Pinpoint the cell where the given text exists, returning its [x, y] midpoint coordinate. 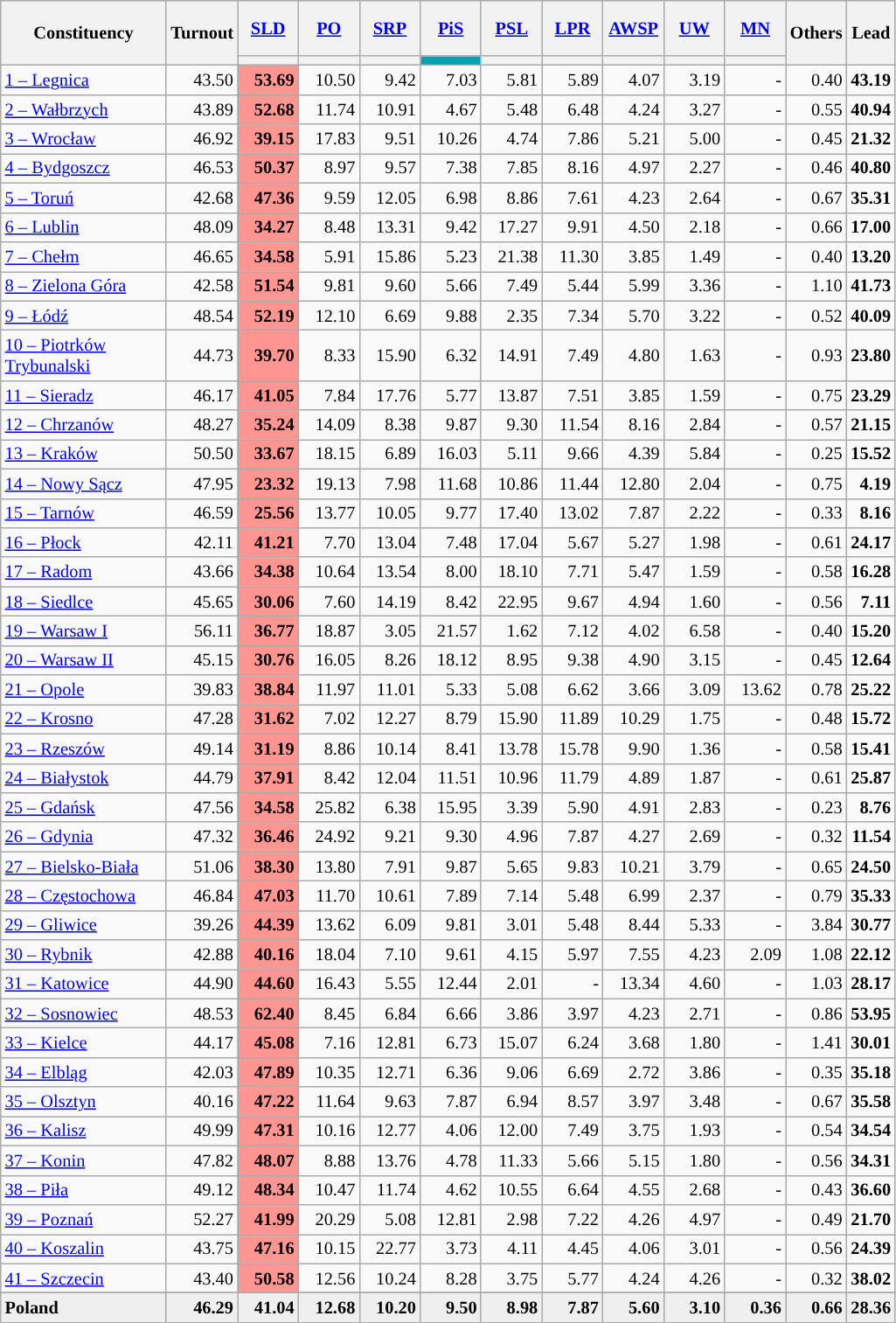
7.98 [390, 484]
7.71 [573, 572]
11.79 [573, 778]
4.15 [511, 955]
10 – Piotrków Trybunalski [84, 355]
5.67 [573, 542]
14 – Nowy Sącz [84, 484]
52.27 [201, 1219]
7.16 [330, 1043]
4.55 [634, 1190]
30.06 [268, 602]
7.61 [573, 198]
5.55 [390, 984]
8.26 [390, 660]
24.50 [871, 867]
5.60 [634, 1307]
5.89 [573, 80]
2.22 [694, 513]
5.27 [634, 542]
6.62 [573, 690]
4.94 [634, 602]
53.95 [871, 1013]
35.33 [871, 895]
32 – Sosnowiec [84, 1013]
6.32 [451, 355]
13.78 [511, 749]
12.68 [330, 1307]
13.31 [390, 227]
8.95 [511, 660]
1.10 [816, 286]
11.68 [451, 484]
11.70 [330, 895]
24.39 [871, 1249]
3.09 [694, 690]
47.31 [268, 1131]
10.26 [451, 139]
0.46 [816, 168]
MN [755, 28]
1.49 [694, 256]
25 – Gdańsk [84, 807]
9.51 [390, 139]
28.17 [871, 984]
7.55 [634, 955]
20.29 [330, 1219]
7.51 [573, 395]
52.19 [268, 316]
16.43 [330, 984]
0.49 [816, 1219]
8.97 [330, 168]
29 – Gliwice [84, 925]
19.13 [330, 484]
18.87 [330, 630]
14.91 [511, 355]
8.76 [871, 807]
39.15 [268, 139]
12.04 [390, 778]
12.27 [390, 719]
10.35 [330, 1072]
2.98 [511, 1219]
6.24 [573, 1043]
2.72 [634, 1072]
47.82 [201, 1160]
7.03 [451, 80]
8.38 [390, 425]
3.05 [390, 630]
4.39 [634, 454]
11 – Sieradz [84, 395]
10.86 [511, 484]
53.69 [268, 80]
0.65 [816, 867]
5.23 [451, 256]
11.97 [330, 690]
44.17 [201, 1043]
12.80 [634, 484]
48.09 [201, 227]
62.40 [268, 1013]
15.72 [871, 719]
5.15 [634, 1160]
40 – Koszalin [84, 1249]
10.14 [390, 749]
4.74 [511, 139]
18 – Siedlce [84, 602]
7.48 [451, 542]
13.20 [871, 256]
14.09 [330, 425]
10.05 [390, 513]
42.58 [201, 286]
10.20 [390, 1307]
17.40 [511, 513]
43.19 [871, 80]
51.54 [268, 286]
0.52 [816, 316]
6.99 [634, 895]
13.04 [390, 542]
26 – Gdynia [84, 837]
35 – Olsztyn [84, 1102]
12.77 [390, 1131]
50.37 [268, 168]
2.27 [694, 168]
0.25 [816, 454]
8.45 [330, 1013]
10.64 [330, 572]
4.19 [871, 484]
7.84 [330, 395]
6.84 [390, 1013]
5.91 [330, 256]
3.84 [816, 925]
2.09 [755, 955]
45.08 [268, 1043]
10.91 [390, 109]
25.82 [330, 807]
39.70 [268, 355]
4.11 [511, 1249]
12.00 [511, 1131]
8.57 [573, 1102]
6.09 [390, 925]
25.22 [871, 690]
9.59 [330, 198]
21 – Opole [84, 690]
21.70 [871, 1219]
7.22 [573, 1219]
13 – Kraków [84, 454]
10.55 [511, 1190]
15.95 [451, 807]
9.61 [451, 955]
42.88 [201, 955]
15.20 [871, 630]
35.24 [268, 425]
56.11 [201, 630]
6.58 [694, 630]
22.77 [390, 1249]
47.22 [268, 1102]
18.15 [330, 454]
45.65 [201, 602]
2.37 [694, 895]
23.32 [268, 484]
5.11 [511, 454]
9.63 [390, 1102]
7.34 [573, 316]
8.44 [634, 925]
38.02 [871, 1278]
43.50 [201, 80]
4.80 [634, 355]
17.76 [390, 395]
49.12 [201, 1190]
44.39 [268, 925]
10.21 [634, 867]
7.38 [451, 168]
10.50 [330, 80]
36.77 [268, 630]
9.90 [634, 749]
9.57 [390, 168]
13.77 [330, 513]
37.91 [268, 778]
13.02 [573, 513]
3.73 [451, 1249]
11.01 [390, 690]
38.84 [268, 690]
0.86 [816, 1013]
23 – Rzeszów [84, 749]
0.55 [816, 109]
9.50 [451, 1307]
Others [816, 32]
11.30 [573, 256]
46.92 [201, 139]
4.07 [634, 80]
47.89 [268, 1072]
16.28 [871, 572]
23.80 [871, 355]
8.98 [511, 1307]
17.00 [871, 227]
6.36 [451, 1072]
0.48 [816, 719]
9.83 [573, 867]
21.32 [871, 139]
41 – Szczecin [84, 1278]
43.66 [201, 572]
5.21 [634, 139]
6.89 [390, 454]
15.41 [871, 749]
3.39 [511, 807]
0.79 [816, 895]
5.81 [511, 80]
UW [694, 28]
17.27 [511, 227]
10.15 [330, 1249]
5.44 [573, 286]
8.00 [451, 572]
9.06 [511, 1072]
7.14 [511, 895]
9 – Łódź [84, 316]
46.53 [201, 168]
5.47 [634, 572]
9.77 [451, 513]
11.33 [511, 1160]
18.12 [451, 660]
2.35 [511, 316]
5.65 [511, 867]
7.02 [330, 719]
6.98 [451, 198]
33 – Kielce [84, 1043]
20 – Warsaw II [84, 660]
21.38 [511, 256]
2.68 [694, 1190]
12.56 [330, 1278]
8.88 [330, 1160]
23.29 [871, 395]
1.36 [694, 749]
1.41 [816, 1043]
0.57 [816, 425]
18.04 [330, 955]
47.28 [201, 719]
49.99 [201, 1131]
15.86 [390, 256]
12.05 [390, 198]
46.29 [201, 1307]
5.00 [694, 139]
8.28 [451, 1278]
Poland [84, 1307]
SRP [390, 28]
24.92 [330, 837]
11.89 [573, 719]
41.73 [871, 286]
48.54 [201, 316]
3.10 [694, 1307]
1.60 [694, 602]
Constituency [84, 32]
34.27 [268, 227]
6.48 [573, 109]
12.64 [871, 660]
1.98 [694, 542]
15.07 [511, 1043]
9.67 [573, 602]
5 – Toruń [84, 198]
40.09 [871, 316]
31.62 [268, 719]
2.18 [694, 227]
46.84 [201, 895]
6.66 [451, 1013]
49.14 [201, 749]
45.15 [201, 660]
27 – Bielsko-Biała [84, 867]
30 – Rybnik [84, 955]
10.96 [511, 778]
8.33 [330, 355]
9.21 [390, 837]
28.36 [871, 1307]
41.05 [268, 395]
4.62 [451, 1190]
0.23 [816, 807]
31 – Katowice [84, 984]
47.56 [201, 807]
34 – Elbląg [84, 1072]
33.67 [268, 454]
9.66 [573, 454]
5.84 [694, 454]
0.36 [755, 1307]
25.87 [871, 778]
4.89 [634, 778]
2.83 [694, 807]
21.15 [871, 425]
35.58 [871, 1102]
16.03 [451, 454]
41.99 [268, 1219]
5.99 [634, 286]
6.94 [511, 1102]
22 – Krosno [84, 719]
15 – Tarnów [84, 513]
8 – Zielona Góra [84, 286]
16.05 [330, 660]
22.12 [871, 955]
2 – Wałbrzych [84, 109]
48.53 [201, 1013]
PSL [511, 28]
46.17 [201, 395]
7 – Chełm [84, 256]
44.79 [201, 778]
1 – Legnica [84, 80]
36.60 [871, 1190]
42.68 [201, 198]
34.31 [871, 1160]
3 – Wrocław [84, 139]
51.06 [201, 867]
13.34 [634, 984]
7.85 [511, 168]
PO [330, 28]
13.76 [390, 1160]
34.38 [268, 572]
6 – Lublin [84, 227]
2.71 [694, 1013]
12 – Chrzanów [84, 425]
47.95 [201, 484]
30.77 [871, 925]
13.54 [390, 572]
17 – Radom [84, 572]
0.93 [816, 355]
2.69 [694, 837]
12.44 [451, 984]
11.44 [573, 484]
9.91 [573, 227]
SLD [268, 28]
10.16 [330, 1131]
1.62 [511, 630]
9.88 [451, 316]
0.35 [816, 1072]
2.84 [694, 425]
1.63 [694, 355]
47.03 [268, 895]
48.07 [268, 1160]
6.64 [573, 1190]
15.78 [573, 749]
47.16 [268, 1249]
44.90 [201, 984]
3.15 [694, 660]
0.43 [816, 1190]
5.97 [573, 955]
39.26 [201, 925]
1.03 [816, 984]
30.01 [871, 1043]
11.64 [330, 1102]
8.48 [330, 227]
3.27 [694, 109]
10.61 [390, 895]
Turnout [201, 32]
7.60 [330, 602]
0.78 [816, 690]
15.52 [871, 454]
4.78 [451, 1160]
17.83 [330, 139]
4.96 [511, 837]
12.71 [390, 1072]
43.89 [201, 109]
3.19 [694, 80]
12.10 [330, 316]
4.27 [634, 837]
34.54 [871, 1131]
19 – Warsaw I [84, 630]
39.83 [201, 690]
2.64 [694, 198]
13.80 [330, 867]
PiS [451, 28]
40.80 [871, 168]
4.02 [634, 630]
4.90 [634, 660]
11.51 [451, 778]
35.18 [871, 1072]
35.31 [871, 198]
22.95 [511, 602]
7.10 [390, 955]
4.45 [573, 1249]
1.93 [694, 1131]
24.17 [871, 542]
30.76 [268, 660]
46.65 [201, 256]
6.73 [451, 1043]
41.04 [268, 1307]
3.66 [634, 690]
3.79 [694, 867]
Lead [871, 32]
36 – Kalisz [84, 1131]
AWSP [634, 28]
4.91 [634, 807]
7.86 [573, 139]
4.60 [694, 984]
3.22 [694, 316]
1.87 [694, 778]
16 – Płock [84, 542]
42.03 [201, 1072]
3.68 [634, 1043]
13.87 [511, 395]
47.32 [201, 837]
10.29 [634, 719]
1.75 [694, 719]
44.73 [201, 355]
6.38 [390, 807]
1.08 [816, 955]
39 – Poznań [84, 1219]
2.01 [511, 984]
25.56 [268, 513]
7.11 [871, 602]
38.30 [268, 867]
52.68 [268, 109]
50.50 [201, 454]
44.60 [268, 984]
48.27 [201, 425]
LPR [573, 28]
10.24 [390, 1278]
50.58 [268, 1278]
48.34 [268, 1190]
7.89 [451, 895]
4 – Bydgoszcz [84, 168]
42.11 [201, 542]
17.04 [511, 542]
47.36 [268, 198]
2.04 [694, 484]
10.47 [330, 1190]
4.50 [634, 227]
21.57 [451, 630]
0.33 [816, 513]
36.46 [268, 837]
9.60 [390, 286]
8.79 [451, 719]
43.40 [201, 1278]
41.21 [268, 542]
38 – Piła [84, 1190]
14.19 [390, 602]
7.91 [390, 867]
4.67 [451, 109]
28 – Częstochowa [84, 895]
7.12 [573, 630]
3.36 [694, 286]
9.38 [573, 660]
3.48 [694, 1102]
7.70 [330, 542]
8.41 [451, 749]
18.10 [511, 572]
5.90 [573, 807]
46.59 [201, 513]
37 – Konin [84, 1160]
43.75 [201, 1249]
31.19 [268, 749]
5.70 [634, 316]
24 – Białystok [84, 778]
40.94 [871, 109]
0.54 [816, 1131]
